Return the (X, Y) coordinate for the center point of the cell that contains the specified text.  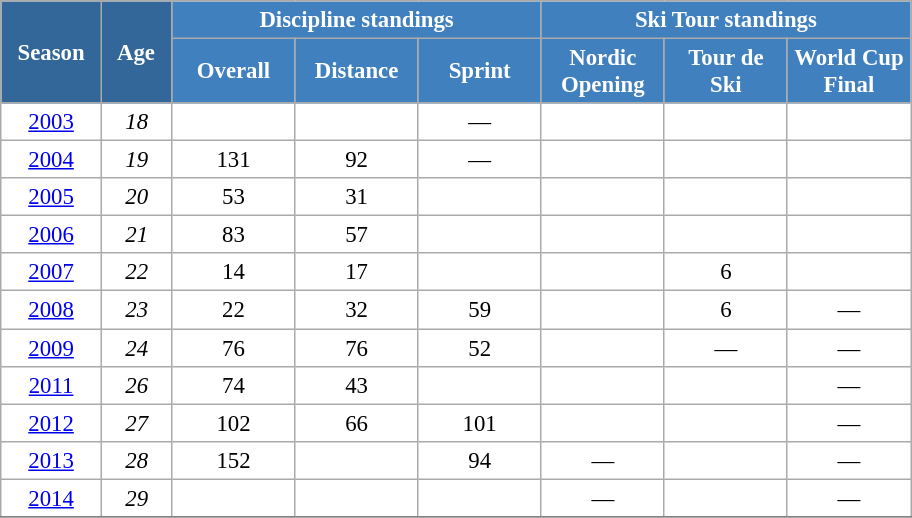
131 (234, 160)
24 (136, 348)
28 (136, 460)
29 (136, 498)
152 (234, 460)
2004 (52, 160)
World CupFinal (848, 72)
Age (136, 52)
31 (356, 197)
66 (356, 423)
59 (480, 310)
2003 (52, 122)
32 (356, 310)
53 (234, 197)
17 (356, 273)
26 (136, 385)
74 (234, 385)
83 (234, 235)
2005 (52, 197)
2012 (52, 423)
2008 (52, 310)
NordicOpening (602, 72)
2007 (52, 273)
57 (356, 235)
94 (480, 460)
92 (356, 160)
19 (136, 160)
Season (52, 52)
52 (480, 348)
2009 (52, 348)
14 (234, 273)
Tour deSki (726, 72)
Sprint (480, 72)
Distance (356, 72)
Ski Tour standings (726, 20)
2013 (52, 460)
101 (480, 423)
2014 (52, 498)
20 (136, 197)
102 (234, 423)
21 (136, 235)
23 (136, 310)
18 (136, 122)
43 (356, 385)
2006 (52, 235)
2011 (52, 385)
27 (136, 423)
Discipline standings (356, 20)
Overall (234, 72)
